Find where the given text appears and provide that cell's center as [X, Y] coordinate. 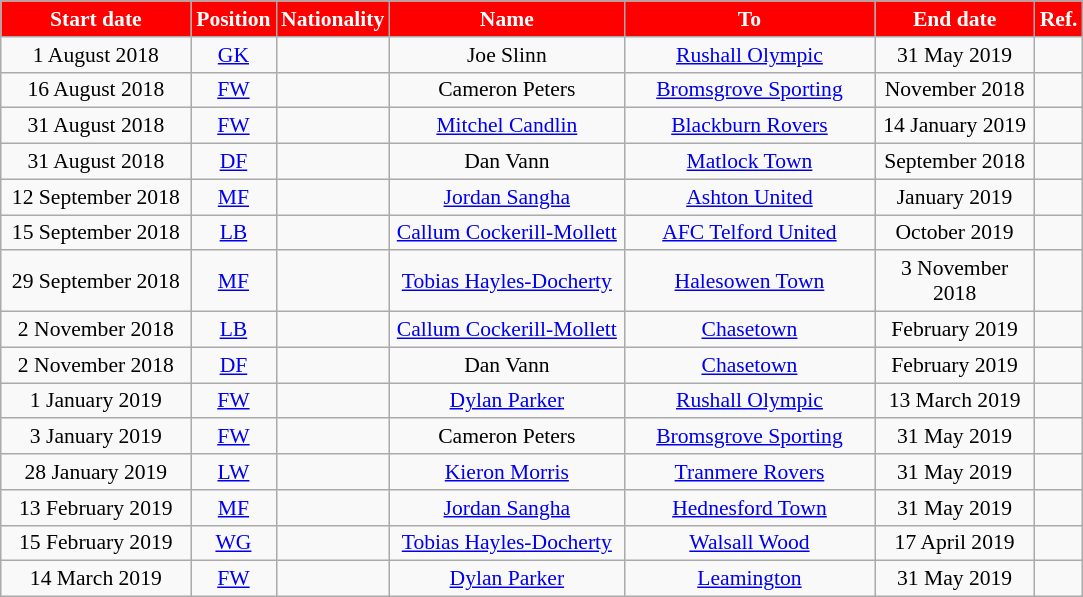
Kieron Morris [506, 472]
13 March 2019 [955, 401]
Name [506, 19]
13 February 2019 [96, 508]
12 September 2018 [96, 197]
Nationality [332, 19]
Mitchel Candlin [506, 126]
Tranmere Rovers [749, 472]
15 September 2018 [96, 233]
1 January 2019 [96, 401]
AFC Telford United [749, 233]
15 February 2019 [96, 543]
16 August 2018 [96, 90]
September 2018 [955, 162]
LW [234, 472]
29 September 2018 [96, 282]
Position [234, 19]
End date [955, 19]
October 2019 [955, 233]
Ref. [1059, 19]
14 March 2019 [96, 579]
Halesowen Town [749, 282]
Walsall Wood [749, 543]
January 2019 [955, 197]
3 January 2019 [96, 437]
Start date [96, 19]
17 April 2019 [955, 543]
28 January 2019 [96, 472]
1 August 2018 [96, 55]
14 January 2019 [955, 126]
3 November 2018 [955, 282]
Hednesford Town [749, 508]
WG [234, 543]
Ashton United [749, 197]
Leamington [749, 579]
November 2018 [955, 90]
Joe Slinn [506, 55]
To [749, 19]
Blackburn Rovers [749, 126]
Matlock Town [749, 162]
GK [234, 55]
